For the text-containing cell, return its midpoint in [X, Y] coordinate format. 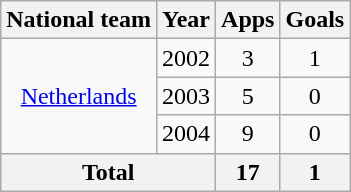
Total [108, 172]
9 [248, 134]
Netherlands [79, 96]
5 [248, 96]
2003 [186, 96]
National team [79, 20]
Apps [248, 20]
17 [248, 172]
2002 [186, 58]
Year [186, 20]
Goals [315, 20]
2004 [186, 134]
3 [248, 58]
